Provide the (X, Y) coordinate of the cell's center where the given text is located.  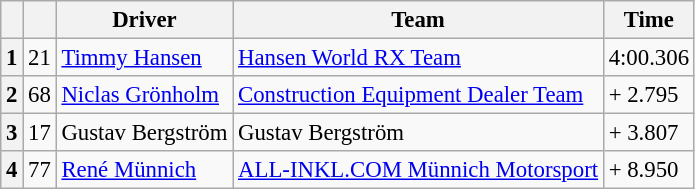
Time (648, 20)
Hansen World RX Team (418, 58)
+ 2.795 (648, 95)
1 (12, 58)
4:00.306 (648, 58)
3 (12, 133)
77 (40, 170)
2 (12, 95)
René Münnich (144, 170)
21 (40, 58)
68 (40, 95)
Construction Equipment Dealer Team (418, 95)
ALL-INKL.COM Münnich Motorsport (418, 170)
+ 8.950 (648, 170)
+ 3.807 (648, 133)
Driver (144, 20)
Niclas Grönholm (144, 95)
Timmy Hansen (144, 58)
4 (12, 170)
17 (40, 133)
Team (418, 20)
